Identify which cell holds the provided text, then report its [X, Y] central coordinate. 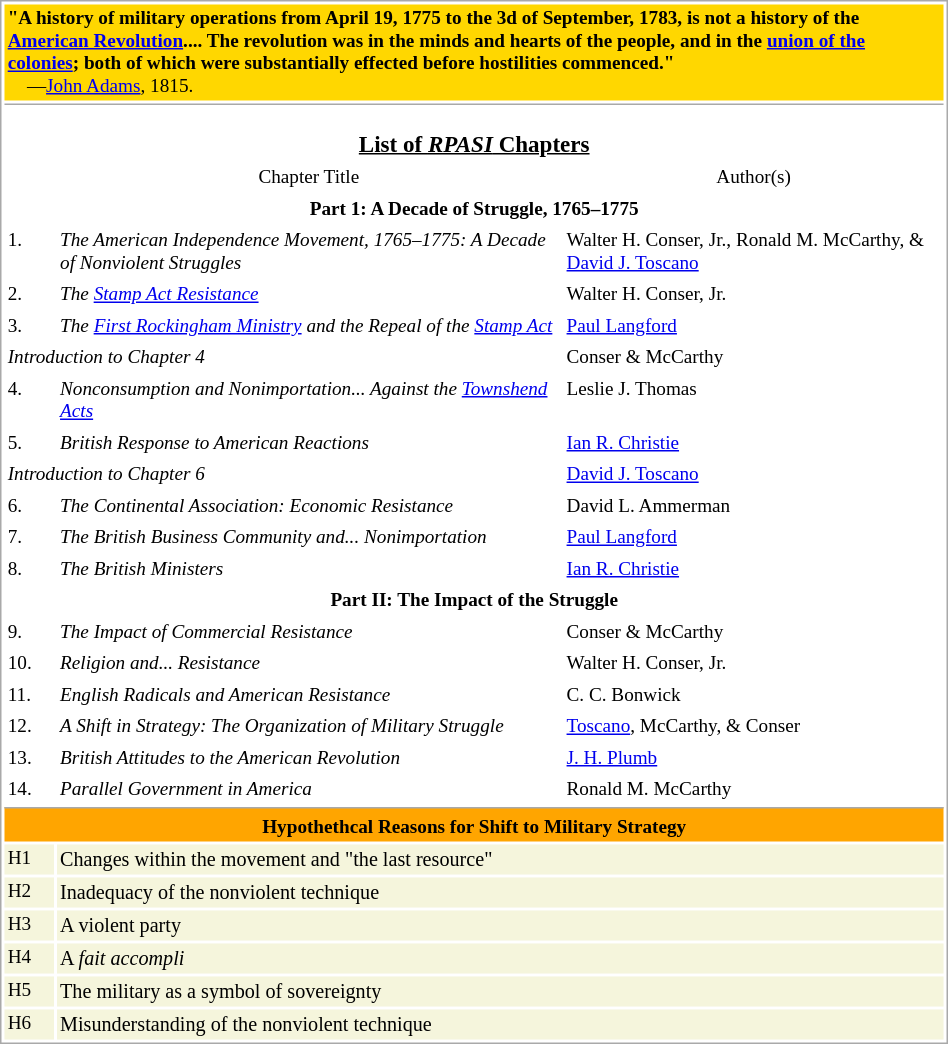
A Shift in Strategy: The Organization of Military Struggle [309, 726]
14. [30, 789]
Inadequacy of the nonviolent technique [500, 892]
Leslie J. Thomas [754, 400]
The First Rockingham Ministry and the Repeal of the Stamp Act [309, 326]
7. [30, 537]
David J. Toscano [754, 474]
11. [30, 695]
1. [30, 252]
The Impact of Commercial Resistance [309, 632]
J. H. Plumb [754, 758]
2. [30, 294]
H2 [30, 892]
The American Independence Movement, 1765–1775: A Decade of Nonviolent Struggles [309, 252]
6. [30, 506]
H1 [30, 859]
H6 [30, 1024]
The British Business Community and... Nonimportation [309, 537]
Religion and... Resistance [309, 663]
Part 1: A Decade of Struggle, 1765–1775 [474, 209]
Misunderstanding of the nonviolent technique [500, 1024]
The British Ministers [309, 569]
Nonconsumption and Nonimportation... Against the Townshend Acts [309, 400]
13. [30, 758]
English Radicals and American Resistance [309, 695]
Ronald M. McCarthy [754, 789]
The military as a symbol of sovereignty [500, 991]
List of RPASI Chapters [474, 132]
British Response to American Reactions [309, 443]
Changes within the movement and "the last resource" [500, 859]
10. [30, 663]
Introduction to Chapter 6 [283, 474]
Toscano, McCarthy, & Conser [754, 726]
David L. Ammerman [754, 506]
9. [30, 632]
H3 [30, 925]
5. [30, 443]
A violent party [500, 925]
Author(s) [754, 177]
C. C. Bonwick [754, 695]
8. [30, 569]
British Attitudes to the American Revolution [309, 758]
3. [30, 326]
Part II: The Impact of the Struggle [474, 600]
Introduction to Chapter 4 [283, 357]
H4 [30, 958]
4. [30, 400]
Walter H. Conser, Jr., Ronald M. McCarthy, & David J. Toscano [754, 252]
Chapter Title [309, 177]
12. [30, 726]
The Continental Association: Economic Resistance [309, 506]
‍Hypothethcal Reasons for Shift to Military Strategy [474, 824]
A fait accompli [500, 958]
The Stamp Act Resistance [309, 294]
H5 [30, 991]
Parallel Government in America [309, 789]
